Find where the given text appears and provide that cell's center as (x, y) coordinate. 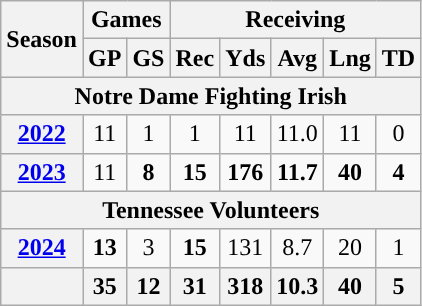
Lng (350, 58)
131 (246, 248)
35 (104, 286)
Tennessee Volunteers (211, 210)
Receiving (296, 20)
2023 (42, 172)
TD (398, 58)
8.7 (298, 248)
Notre Dame Fighting Irish (211, 96)
0 (398, 134)
2024 (42, 248)
11.7 (298, 172)
Avg (298, 58)
Games (126, 20)
31 (195, 286)
318 (246, 286)
20 (350, 248)
Rec (195, 58)
3 (148, 248)
4 (398, 172)
13 (104, 248)
Season (42, 39)
10.3 (298, 286)
12 (148, 286)
8 (148, 172)
176 (246, 172)
5 (398, 286)
11.0 (298, 134)
2022 (42, 134)
GS (148, 58)
GP (104, 58)
Yds (246, 58)
